Find where the given text appears and provide that cell's center as (X, Y) coordinate. 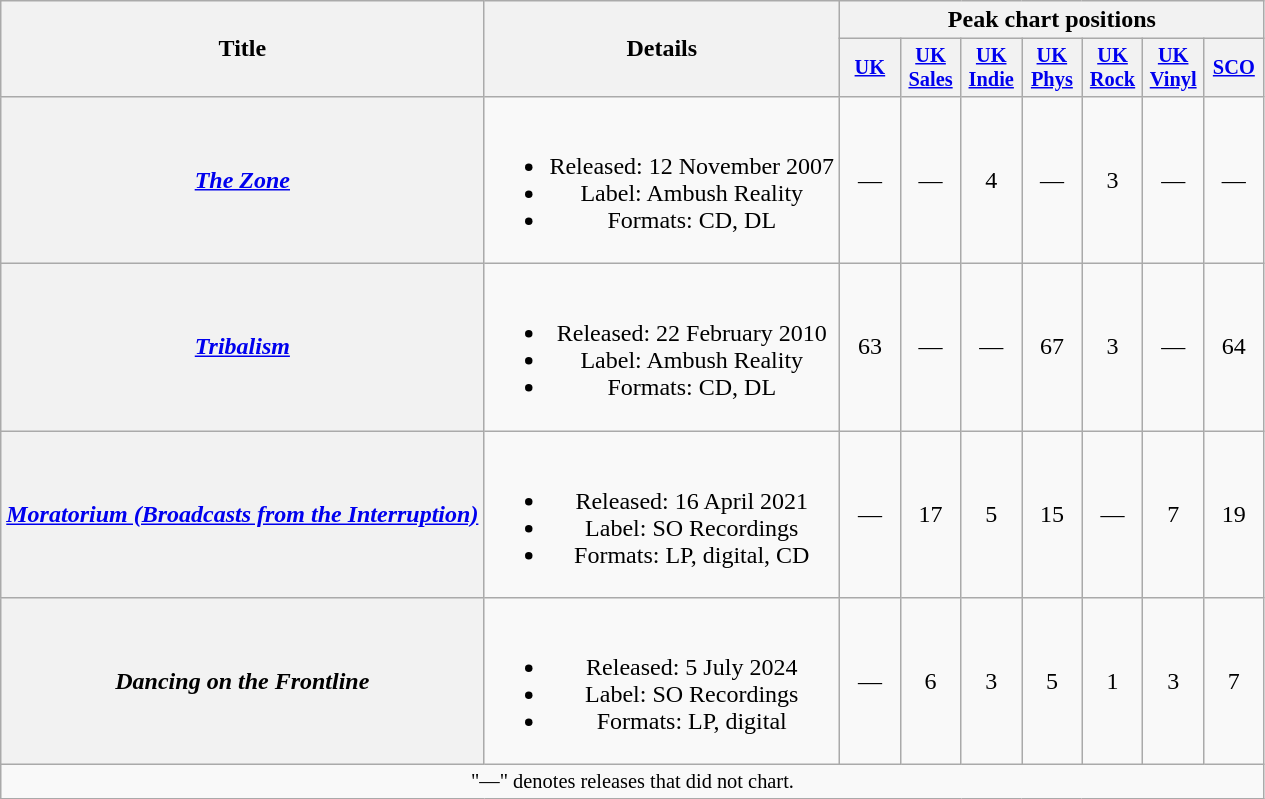
Title (242, 49)
Moratorium (Broadcasts from the Interruption) (242, 514)
Tribalism (242, 348)
67 (1052, 348)
4 (992, 180)
Dancing on the Frontline (242, 682)
63 (870, 348)
"—" denotes releases that did not chart. (632, 782)
1 (1112, 682)
6 (930, 682)
15 (1052, 514)
19 (1234, 514)
Released: 16 April 2021Label: SO RecordingsFormats: LP, digital, CD (662, 514)
UKPhys (1052, 68)
Details (662, 49)
Peak chart positions (1052, 20)
UKVinyl (1174, 68)
Released: 5 July 2024Label: SO RecordingsFormats: LP, digital (662, 682)
64 (1234, 348)
UKSales (930, 68)
SCO (1234, 68)
Released: 12 November 2007Label: Ambush RealityFormats: CD, DL (662, 180)
UK Rock (1112, 68)
UK (870, 68)
The Zone (242, 180)
Released: 22 February 2010Label: Ambush RealityFormats: CD, DL (662, 348)
UKIndie (992, 68)
17 (930, 514)
